Return (x, y) of the center of cell containing provided text 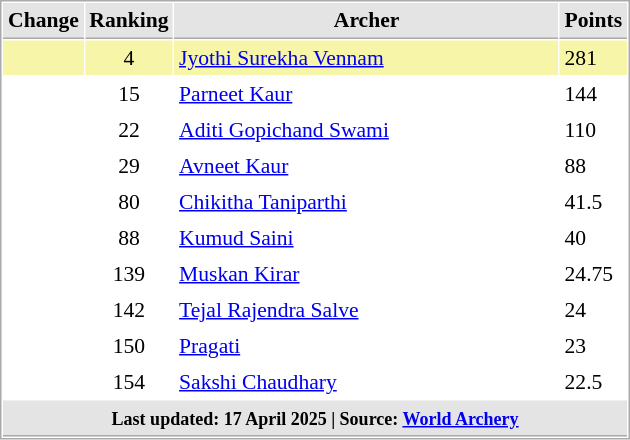
Jyothi Surekha Vennam (367, 57)
139 (129, 273)
22.5 (594, 381)
Sakshi Chaudhary (367, 381)
24.75 (594, 273)
Points (594, 21)
Ranking (129, 21)
15 (129, 93)
41.5 (594, 201)
Chikitha Taniparthi (367, 201)
Aditi Gopichand Swami (367, 129)
144 (594, 93)
Pragati (367, 345)
150 (129, 345)
Last updated: 17 April 2025 | Source: World Archery (316, 418)
Kumud Saini (367, 237)
23 (594, 345)
Archer (367, 21)
Change (44, 21)
110 (594, 129)
22 (129, 129)
29 (129, 165)
24 (594, 309)
Muskan Kirar (367, 273)
40 (594, 237)
142 (129, 309)
Avneet Kaur (367, 165)
Tejal Rajendra Salve (367, 309)
154 (129, 381)
80 (129, 201)
4 (129, 57)
281 (594, 57)
Parneet Kaur (367, 93)
